Search for the cell housing the specified text and yield its [X, Y] center coordinate. 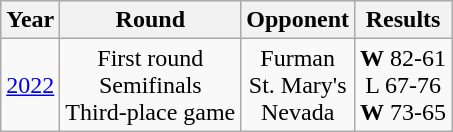
Year [30, 20]
2022 [30, 85]
First roundSemifinalsThird-place game [150, 85]
FurmanSt. Mary'sNevada [298, 85]
Round [150, 20]
Results [404, 20]
Opponent [298, 20]
W 82-61L 67-76W 73-65 [404, 85]
